Detect which cell encompasses the target text, then output its [x, y] center coordinate. 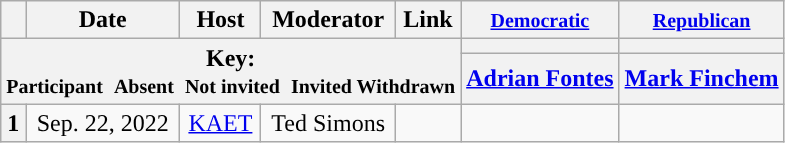
Date [103, 20]
Adrian Fontes [540, 78]
Ted Simons [328, 123]
Host [220, 20]
Mark Finchem [702, 78]
1 [14, 123]
KAET [220, 123]
Link [428, 20]
Democratic [540, 20]
Moderator [328, 20]
Key: Participant Absent Not invited Invited Withdrawn [231, 72]
Sep. 22, 2022 [103, 123]
Republican [702, 20]
